From the cell containing the given text, extract its center point as (x, y) coordinate. 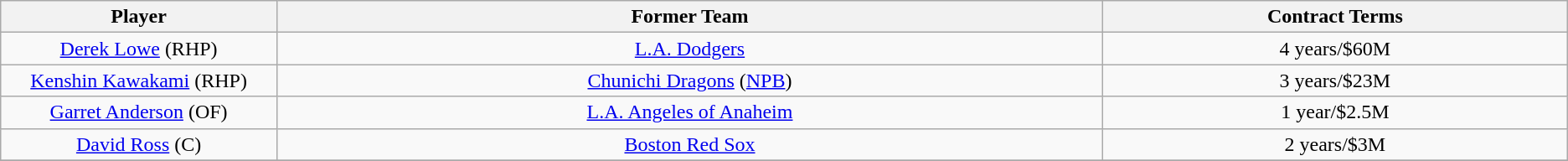
Chunichi Dragons (NPB) (689, 80)
Kenshin Kawakami (RHP) (139, 80)
2 years/$3M (1335, 144)
L.A. Dodgers (689, 49)
Contract Terms (1335, 17)
Garret Anderson (OF) (139, 112)
4 years/$60M (1335, 49)
Former Team (689, 17)
3 years/$23M (1335, 80)
David Ross (C) (139, 144)
Player (139, 17)
Derek Lowe (RHP) (139, 49)
Boston Red Sox (689, 144)
1 year/$2.5M (1335, 112)
L.A. Angeles of Anaheim (689, 112)
